From the cell containing the given text, extract its center point as [X, Y] coordinate. 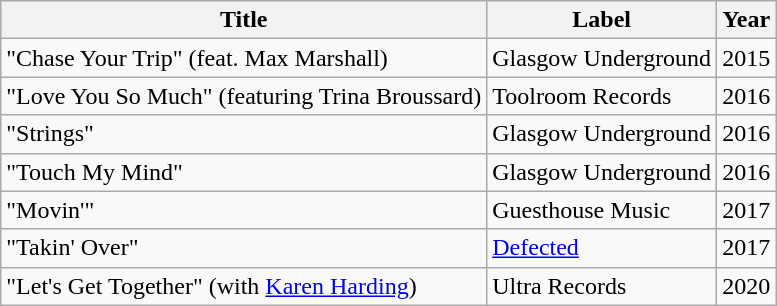
2015 [746, 58]
"Takin' Over" [244, 248]
Ultra Records [602, 286]
"Movin'" [244, 210]
2020 [746, 286]
Guesthouse Music [602, 210]
"Strings" [244, 134]
Title [244, 20]
"Let's Get Together" (with Karen Harding) [244, 286]
Label [602, 20]
Toolroom Records [602, 96]
"Touch My Mind" [244, 172]
Year [746, 20]
"Chase Your Trip" (feat. Max Marshall) [244, 58]
Defected [602, 248]
"Love You So Much" (featuring Trina Broussard) [244, 96]
